Pinpoint the cell where the given text exists, returning its [x, y] midpoint coordinate. 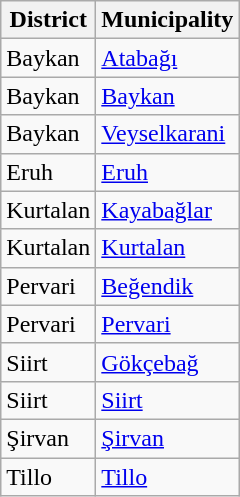
Veyselkarani [168, 134]
District [48, 20]
Beğendik [168, 286]
Municipality [168, 20]
Atabağı [168, 58]
Kayabağlar [168, 210]
Gökçebağ [168, 362]
